Return the (X, Y) coordinate for the center point of the cell that contains the specified text.  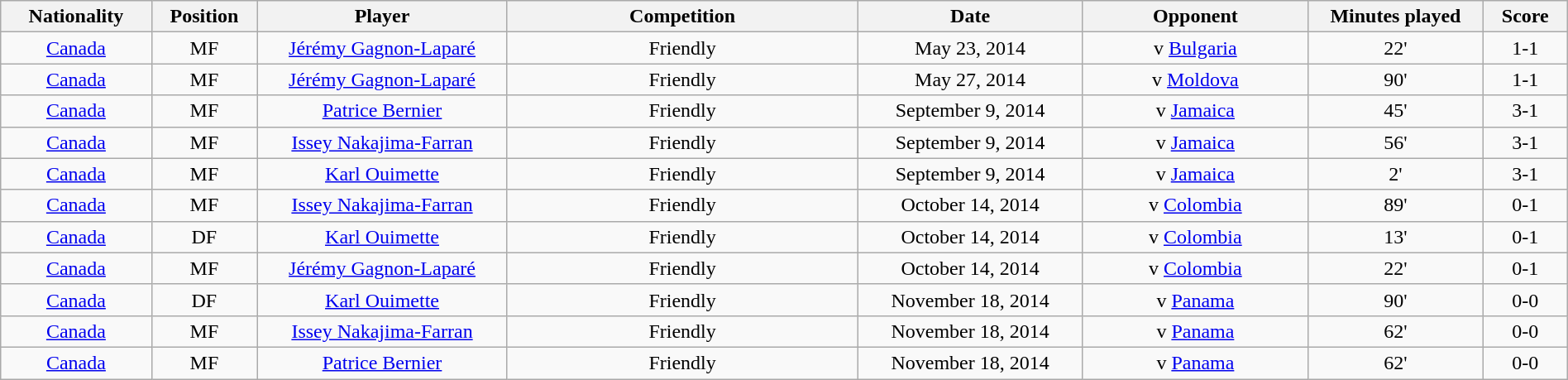
Date (970, 17)
May 23, 2014 (970, 48)
13' (1396, 237)
Minutes played (1396, 17)
45' (1396, 111)
v Moldova (1195, 79)
Position (204, 17)
2' (1396, 174)
Nationality (76, 17)
Score (1525, 17)
v Bulgaria (1195, 48)
Player (382, 17)
Competition (682, 17)
89' (1396, 205)
Opponent (1195, 17)
56' (1396, 142)
May 27, 2014 (970, 79)
